Search for the cell housing the specified text and yield its (x, y) center coordinate. 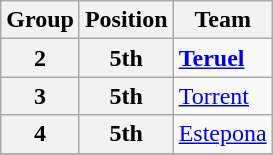
Estepona (222, 134)
Group (40, 20)
2 (40, 58)
Torrent (222, 96)
Team (222, 20)
Position (126, 20)
4 (40, 134)
Teruel (222, 58)
3 (40, 96)
